Search for the cell housing the specified text and yield its (x, y) center coordinate. 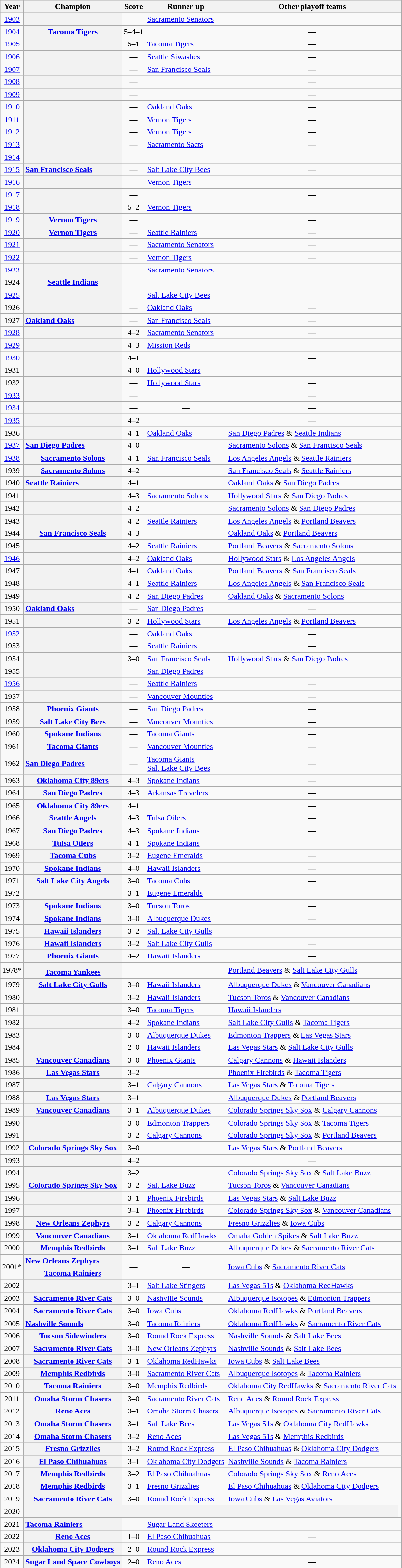
1956 (12, 684)
San Francisco Seals & Seattle Rainiers (312, 470)
1961 (12, 746)
1940 (12, 483)
Fresno Grizzlies & Iowa Cubs (312, 1223)
Omaha Golden Spikes & Salt Lake Buzz (312, 1236)
1977 (12, 956)
Other playoff teams (312, 7)
1920 (12, 232)
1928 (12, 332)
Las Vegas Stars & Tacoma Tigers (312, 1085)
1978* (12, 970)
5–4–1 (134, 32)
Year (12, 7)
Portland Beavers & San Francisco Seals (312, 571)
1947 (12, 571)
1975 (12, 931)
1909 (12, 94)
1949 (12, 596)
Sacramento Solons & San Francisco Seals (312, 445)
Champion (73, 7)
1924 (12, 282)
1986 (12, 1072)
1958 (12, 709)
Portland Beavers & Salt Lake City Gulls (312, 970)
2021 (12, 1524)
1922 (12, 257)
1965 (12, 806)
1955 (12, 671)
1936 (12, 433)
1939 (12, 470)
Tucson Sidewinders (73, 1336)
1918 (12, 207)
Oklahoma RedHawks & Portland Beavers (312, 1311)
1930 (12, 357)
Tacoma GiantsSalt Lake City Bees (186, 763)
2005 (12, 1323)
2017 (12, 1474)
Albuquerque Dukes & Vancouver Canadians (312, 985)
1989 (12, 1110)
2013 (12, 1424)
1996 (12, 1198)
1966 (12, 818)
2002 (12, 1286)
2019 (12, 1499)
Seattle Siwashes (186, 57)
Reno Aces & Round Rock Express (312, 1399)
Sugar Land Space Cowboys (73, 1561)
1923 (12, 270)
1983 (12, 1035)
1992 (12, 1148)
2015 (12, 1449)
Albuquerque Isotopes & Tacoma Rainiers (312, 1374)
1985 (12, 1060)
Colorado Springs Sky Sox & Reno Aces (312, 1474)
Las Vegas Stars & Salt Lake City Gulls (312, 1047)
1944 (12, 533)
Oakland Oaks & San Diego Padres (312, 483)
Tacoma Yankees (73, 972)
1995 (12, 1185)
Edmonton Trappers (186, 1123)
1969 (12, 856)
1991 (12, 1135)
Colorado Springs Sky Sox & Salt Lake Buzz (312, 1173)
1998 (12, 1223)
Arkansas Travelers (186, 793)
1933 (12, 395)
1973 (12, 906)
Runner-up (186, 7)
Iowa Cubs & Sacramento River Cats (312, 1267)
1984 (12, 1047)
Salt Lake Bees (186, 1424)
1993 (12, 1160)
1999 (12, 1236)
1990 (12, 1123)
Albuquerque Dukes & Sacramento River Cats (312, 1248)
Las Vegas Stars & Portland Beavers (312, 1148)
1919 (12, 220)
5–1 (134, 44)
1914 (12, 157)
1946 (12, 558)
2009 (12, 1374)
2003 (12, 1298)
1972 (12, 893)
1941 (12, 496)
1931 (12, 370)
2016 (12, 1461)
Los Angeles Angels & San Francisco Seals (312, 584)
Seattle Indians (73, 282)
1926 (12, 307)
2010 (12, 1386)
1957 (12, 696)
1950 (12, 609)
Colorado Springs Sky Sox & Tacoma Tigers (312, 1123)
Sacramento Solons & San Diego Padres (312, 508)
Hollywood Stars & Los Angeles Angels (312, 558)
Las Vegas 51s & Memphis Redbirds (312, 1436)
Albuquerque Isotopes & Sacramento River Cats (312, 1411)
Sugar Land Skeeters (186, 1524)
1994 (12, 1173)
1962 (12, 763)
Score (134, 7)
1997 (12, 1211)
1913 (12, 144)
1908 (12, 82)
Calgary Cannons & Hawaii Islanders (312, 1060)
1903 (12, 19)
1967 (12, 831)
Seattle Angels (73, 818)
2014 (12, 1436)
Mission Reds (186, 345)
1912 (12, 132)
5–2 (134, 207)
1929 (12, 345)
Oklahoma City RedHawks & Sacramento River Cats (312, 1386)
Colorado Springs Sky Sox & Vancouver Canadians (312, 1211)
2018 (12, 1486)
1942 (12, 508)
1932 (12, 383)
1982 (12, 1022)
Colorado Springs Sky Sox & Portland Beavers (312, 1135)
Phoenix Firebirds & Tacoma Tigers (312, 1072)
1963 (12, 781)
2004 (12, 1311)
1905 (12, 44)
Los Angeles Angels & Seattle Rainiers (312, 458)
Iowa Cubs (186, 1311)
2008 (12, 1361)
1988 (12, 1098)
Portland Beavers & Sacramento Solons (312, 546)
Tucson Toros (186, 906)
1974 (12, 918)
1–0 (134, 1536)
Albuquerque Isotopes & Edmonton Trappers (312, 1298)
1971 (12, 881)
Las Vegas Stars & Salt Lake Buzz (312, 1198)
1970 (12, 868)
1968 (12, 843)
Oakland Oaks & Portland Beavers (312, 533)
Iowa Cubs & Las Vegas Aviators (312, 1499)
1904 (12, 32)
1952 (12, 634)
1987 (12, 1085)
Salt Lake City Angels (73, 881)
2024 (12, 1561)
Oakland Oaks & Sacramento Solons (312, 596)
1945 (12, 546)
1943 (12, 521)
1980 (12, 997)
1910 (12, 107)
Las Vegas 51s & Oklahoma City RedHawks (312, 1424)
1916 (12, 182)
2007 (12, 1348)
1938 (12, 458)
1976 (12, 943)
1948 (12, 584)
1906 (12, 57)
1937 (12, 445)
1953 (12, 646)
Albuquerque Dukes & Portland Beavers (312, 1098)
1907 (12, 69)
1911 (12, 119)
1915 (12, 170)
1954 (12, 659)
1934 (12, 408)
1981 (12, 1010)
1935 (12, 420)
2001* (12, 1267)
1921 (12, 245)
San Diego Padres & Seattle Indians (312, 433)
2012 (12, 1411)
Iowa Cubs & Salt Lake Bees (312, 1361)
1979 (12, 985)
2000 (12, 1248)
1917 (12, 195)
Las Vegas 51s & Oklahoma RedHawks (312, 1286)
1960 (12, 734)
Sacramento Sacts (186, 144)
Salt Lake Stingers (186, 1286)
1927 (12, 320)
2011 (12, 1399)
1959 (12, 721)
1951 (12, 621)
1925 (12, 295)
2022 (12, 1536)
Colorado Springs Sky Sox & Calgary Cannons (312, 1110)
Oklahoma RedHawks & Sacramento River Cats (312, 1323)
2023 (12, 1549)
Edmonton Trappers & Las Vegas Stars (312, 1035)
2006 (12, 1336)
Nashville Sounds & Tacoma Rainiers (312, 1461)
1964 (12, 793)
Salt Lake City Gulls & Tacoma Tigers (312, 1022)
2020 (12, 1511)
